From the cell containing the given text, extract its center point as [x, y] coordinate. 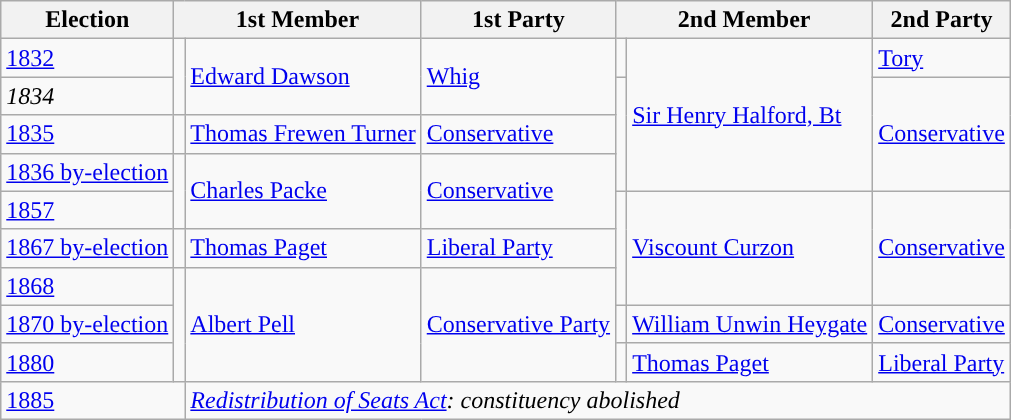
Sir Henry Halford, Bt [750, 115]
1868 [88, 286]
1885 [93, 400]
Tory [942, 58]
1832 [88, 58]
Whig [518, 77]
1st Party [518, 20]
1880 [88, 362]
1857 [88, 210]
Edward Dawson [303, 77]
Charles Packe [303, 191]
1834 [88, 96]
2nd Member [744, 20]
1836 by-election [88, 172]
Thomas Frewen Turner [303, 134]
Redistribution of Seats Act: constituency abolished [598, 400]
Conservative Party [518, 324]
Viscount Curzon [750, 248]
William Unwin Heygate [750, 324]
2nd Party [942, 20]
1867 by-election [88, 248]
1870 by-election [88, 324]
Albert Pell [303, 324]
1835 [88, 134]
Election [88, 20]
1st Member [298, 20]
